Output the [X, Y] coordinate of the center of the cell containing the given text.  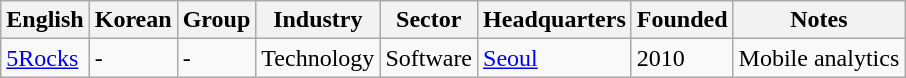
English [45, 20]
Mobile analytics [819, 58]
Software [429, 58]
Headquarters [555, 20]
Korean [133, 20]
Sector [429, 20]
2010 [682, 58]
Founded [682, 20]
Seoul [555, 58]
Technology [318, 58]
Industry [318, 20]
Group [216, 20]
Notes [819, 20]
5Rocks [45, 58]
